For the text-containing cell, return its midpoint in (X, Y) coordinate format. 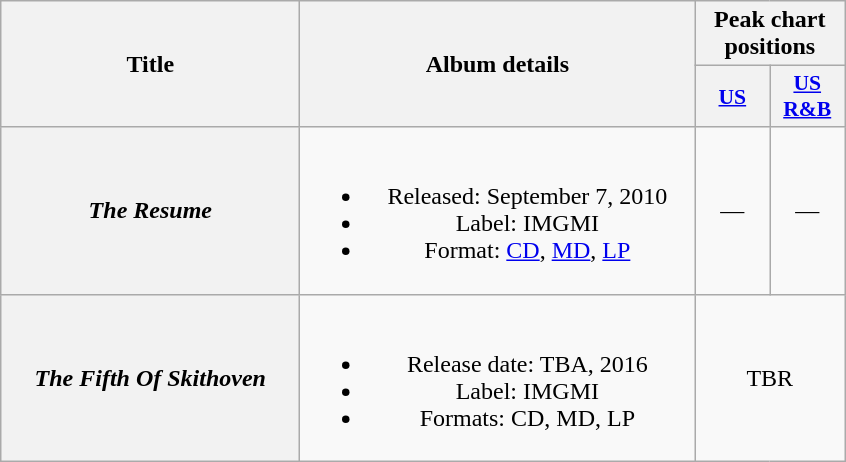
Title (150, 64)
Peak chart positions (770, 34)
Released: September 7, 2010Label: IMGMIFormat: CD, MD, LP (498, 210)
Album details (498, 64)
Release date: TBA, 2016Label: IMGMIFormats: CD, MD, LP (498, 378)
The Fifth Of Skithoven (150, 378)
TBR (770, 378)
The Resume (150, 210)
US R&B (808, 96)
US (732, 96)
